Output the [x, y] coordinate of the center of the cell containing the given text.  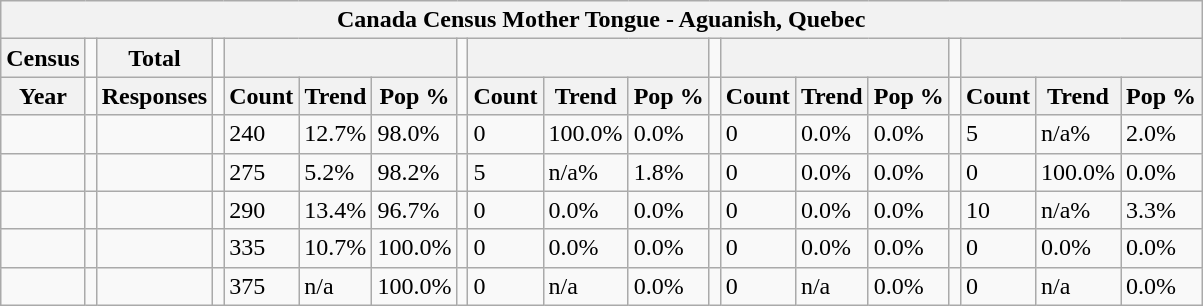
Canada Census Mother Tongue - Aguanish, Quebec [602, 20]
275 [262, 172]
98.2% [414, 172]
3.3% [1160, 210]
335 [262, 248]
2.0% [1160, 134]
240 [262, 134]
Census [43, 58]
98.0% [414, 134]
Responses [154, 96]
290 [262, 210]
12.7% [336, 134]
10 [998, 210]
96.7% [414, 210]
1.8% [668, 172]
13.4% [336, 210]
5.2% [336, 172]
Total [154, 58]
10.7% [336, 248]
Year [43, 96]
375 [262, 286]
